Find where the given text appears and provide that cell's center as [x, y] coordinate. 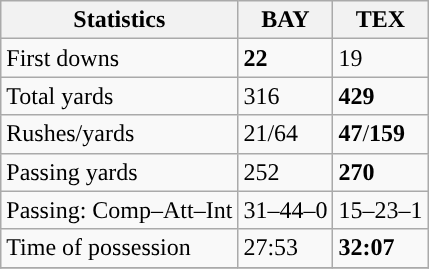
Passing yards [120, 172]
BAY [286, 20]
Total yards [120, 96]
Time of possession [120, 248]
252 [286, 172]
270 [380, 172]
Statistics [120, 20]
429 [380, 96]
316 [286, 96]
15–23–1 [380, 210]
27:53 [286, 248]
21/64 [286, 134]
32:07 [380, 248]
Passing: Comp–Att–Int [120, 210]
TEX [380, 20]
31–44–0 [286, 210]
Rushes/yards [120, 134]
47/159 [380, 134]
First downs [120, 58]
22 [286, 58]
19 [380, 58]
